Return the (x, y) coordinate for the center point of the cell that contains the specified text.  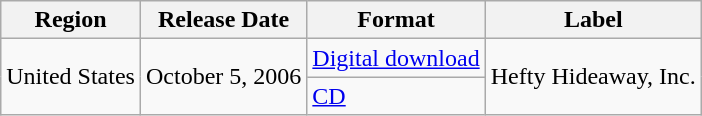
Label (593, 20)
October 5, 2006 (223, 77)
CD (396, 96)
Hefty Hideaway, Inc. (593, 77)
Release Date (223, 20)
Format (396, 20)
Region (71, 20)
United States (71, 77)
Digital download (396, 58)
